For the text-containing cell, return its midpoint in (x, y) coordinate format. 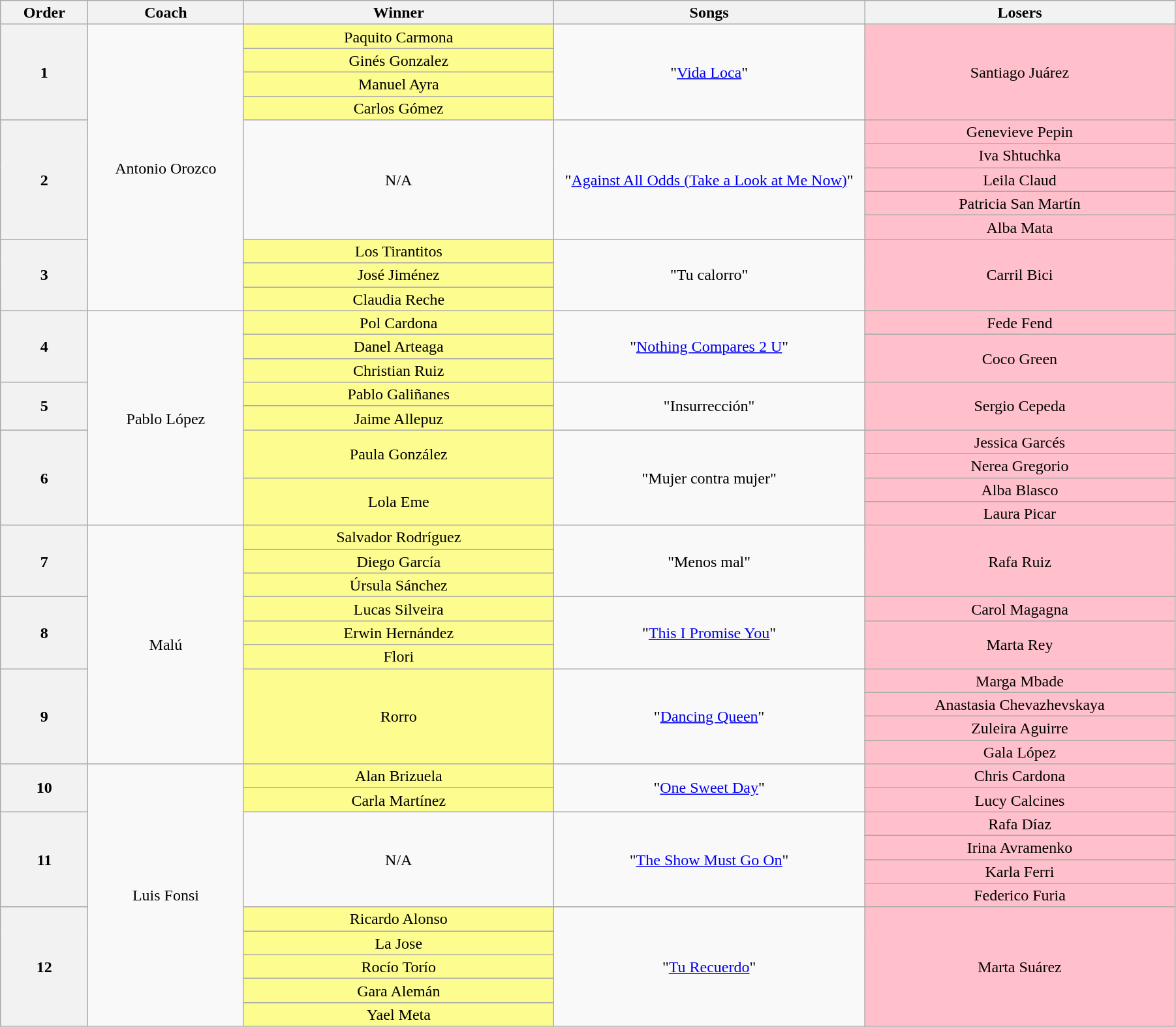
Carla Martínez (399, 800)
Carol Magagna (1020, 609)
"Vida Loca" (709, 72)
Carlos Gómez (399, 108)
Lola Eme (399, 501)
Irina Avramenko (1020, 847)
Diego García (399, 561)
7 (44, 561)
Claudia Reche (399, 299)
Pablo López (166, 418)
Coco Green (1020, 359)
12 (44, 967)
Order (44, 13)
Antonio Orozco (166, 167)
"Menos mal" (709, 561)
8 (44, 633)
Zuleira Aguirre (1020, 728)
Rafa Ruiz (1020, 561)
Fede Fend (1020, 322)
Anastasia Chevazhevskaya (1020, 705)
Sergio Cepeda (1020, 406)
"Dancing Queen" (709, 716)
Coach (166, 13)
Rafa Díaz (1020, 823)
Erwin Hernández (399, 633)
3 (44, 275)
Lucy Calcines (1020, 800)
Alba Blasco (1020, 489)
"Tu Recuerdo" (709, 967)
Patricia San Martín (1020, 204)
Alan Brizuela (399, 776)
Federico Furia (1020, 895)
Marta Suárez (1020, 967)
"The Show Must Go On" (709, 859)
Leila Claud (1020, 180)
Genevieve Pepin (1020, 132)
"This I Promise You" (709, 633)
Jessica Garcés (1020, 442)
Rocío Torío (399, 967)
Carril Bici (1020, 275)
Luis Fonsi (166, 895)
Los Tirantitos (399, 251)
José Jiménez (399, 275)
Yael Meta (399, 1014)
6 (44, 478)
Úrsula Sánchez (399, 585)
Lucas Silveira (399, 609)
10 (44, 788)
Danel Arteaga (399, 347)
Jaime Allepuz (399, 418)
Songs (709, 13)
4 (44, 346)
1 (44, 72)
"Nothing Compares 2 U" (709, 346)
Iva Shtuchka (1020, 155)
Paquito Carmona (399, 37)
Losers (1020, 13)
Ginés Gonzalez (399, 60)
9 (44, 716)
2 (44, 180)
Rorro (399, 716)
Santiago Juárez (1020, 72)
5 (44, 406)
Gara Alemán (399, 990)
Laura Picar (1020, 514)
"One Sweet Day" (709, 788)
Christian Ruiz (399, 371)
Flori (399, 656)
Karla Ferri (1020, 872)
Salvador Rodríguez (399, 538)
"Tu calorro" (709, 275)
"Insurrección" (709, 406)
Gala López (1020, 752)
Winner (399, 13)
Marta Rey (1020, 645)
Paula González (399, 454)
Ricardo Alonso (399, 919)
Malú (166, 645)
"Against All Odds (Take a Look at Me Now)" (709, 180)
Marga Mbade (1020, 680)
Nerea Gregorio (1020, 466)
Pablo Galiñanes (399, 394)
Chris Cardona (1020, 776)
"Mujer contra mujer" (709, 478)
Pol Cardona (399, 322)
11 (44, 859)
Manuel Ayra (399, 84)
La Jose (399, 943)
Alba Mata (1020, 227)
